From the cell containing the given text, extract its center point as [X, Y] coordinate. 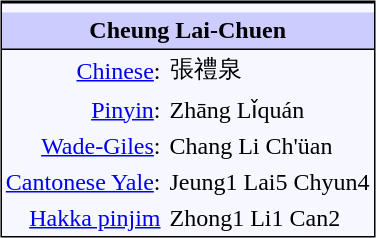
Wade-Giles: [83, 146]
Zhāng Lǐquán [270, 109]
張禮泉 [270, 70]
Zhong1 Li1 Can2 [270, 218]
Jeung1 Lai5 Chyun4 [270, 182]
Cantonese Yale: [83, 182]
Pinyin: [83, 109]
Hakka pinjim [83, 218]
Chang Li Ch'üan [270, 146]
Chinese: [83, 70]
Cheung Lai-Chuen [188, 31]
